Determine the (x, y) coordinate at the center of the cell enclosing the given text.  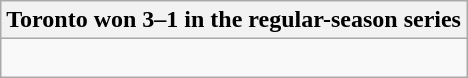
Toronto won 3–1 in the regular-season series (234, 20)
